Detect which cell encompasses the target text, then output its (x, y) center coordinate. 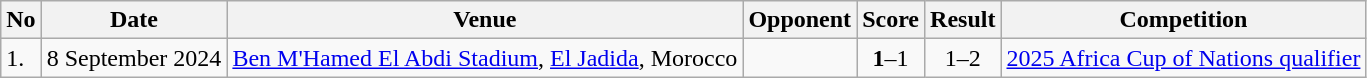
Venue (485, 20)
2025 Africa Cup of Nations qualifier (1184, 58)
1–2 (963, 58)
Opponent (800, 20)
Competition (1184, 20)
Result (963, 20)
Ben M'Hamed El Abdi Stadium, El Jadida, Morocco (485, 58)
8 September 2024 (134, 58)
Score (891, 20)
1. (21, 58)
1–1 (891, 58)
Date (134, 20)
No (21, 20)
